For the text-containing cell, return its midpoint in [X, Y] coordinate format. 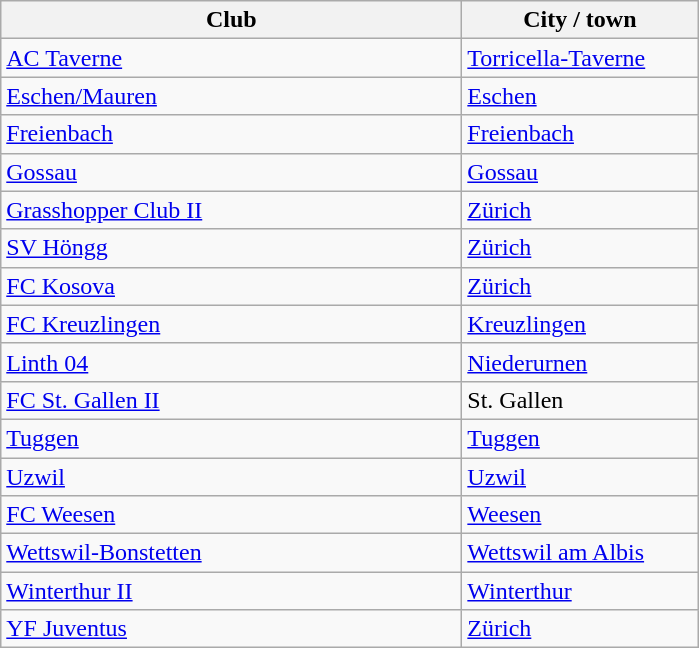
FC Weesen [232, 515]
Grasshopper Club II [232, 210]
Kreuzlingen [580, 324]
Wettswil am Albis [580, 553]
FC Kosova [232, 286]
Wettswil-Bonstetten [232, 553]
Torricella-Taverne [580, 58]
Eschen [580, 96]
City / town [580, 20]
FC St. Gallen II [232, 400]
SV Höngg [232, 248]
Eschen/Mauren [232, 96]
YF Juventus [232, 629]
St. Gallen [580, 400]
Club [232, 20]
Winterthur [580, 591]
Linth 04 [232, 362]
Weesen [580, 515]
FC Kreuzlingen [232, 324]
Niederurnen [580, 362]
Winterthur II [232, 591]
AC Taverne [232, 58]
